Capture the cell that displays the provided text and extract its [x, y] central coordinate. 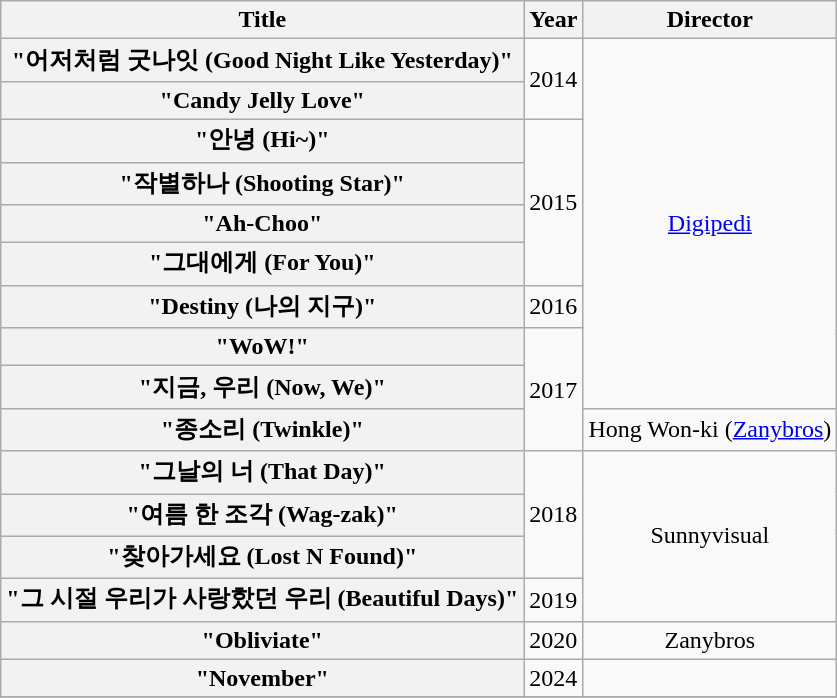
Hong Won-ki (Zanybros) [710, 430]
"그날의 너 (That Day)" [262, 472]
2019 [554, 600]
"그 시절 우리가 사랑핬던 우리 (Beautiful Days)" [262, 600]
"작별하나 (Shooting Star)" [262, 184]
"Ah-Choo" [262, 224]
Director [710, 20]
Digipedi [710, 224]
2017 [554, 390]
"그대에게 (For You)" [262, 264]
"여름 한 조각 (Wag-zak)" [262, 516]
"Destiny (나의 지구)" [262, 306]
"Candy Jelly Love" [262, 100]
Title [262, 20]
Year [554, 20]
Sunnyvisual [710, 536]
"WoW!" [262, 347]
2024 [554, 678]
2014 [554, 80]
"Obliviate" [262, 640]
"찾아가세요 (Lost N Found)" [262, 558]
"안녕 (Hi~)" [262, 140]
"November" [262, 678]
Zanybros [710, 640]
2016 [554, 306]
2015 [554, 202]
"지금, 우리 (Now, We)" [262, 388]
2018 [554, 515]
"어저처럼 굿나잇 (Good Night Like Yesterday)" [262, 60]
"종소리 (Twinkle)" [262, 430]
2020 [554, 640]
